Detect which cell encompasses the target text, then output its (x, y) center coordinate. 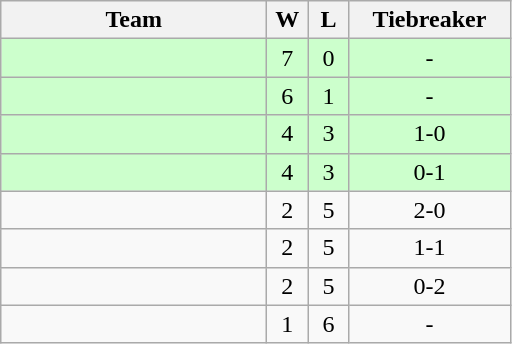
7 (288, 58)
1-0 (430, 134)
L (328, 20)
0-1 (430, 172)
W (288, 20)
2-0 (430, 210)
Tiebreaker (430, 20)
Team (134, 20)
0 (328, 58)
1-1 (430, 248)
0-2 (430, 286)
